Detect which cell encompasses the target text, then output its (X, Y) center coordinate. 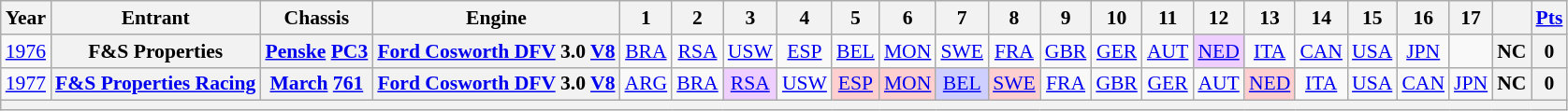
8 (1014, 18)
F&S Properties Racing (155, 84)
Year (26, 18)
4 (805, 18)
3 (750, 18)
Pts (1549, 18)
6 (907, 18)
2 (698, 18)
12 (1218, 18)
1977 (26, 84)
5 (855, 18)
F&S Properties (155, 51)
Engine (496, 18)
1 (646, 18)
17 (1471, 18)
ARG (646, 84)
Penske PC3 (316, 51)
7 (962, 18)
14 (1321, 18)
10 (1117, 18)
15 (1372, 18)
9 (1067, 18)
March 761 (316, 84)
Entrant (155, 18)
13 (1270, 18)
Chassis (316, 18)
1976 (26, 51)
11 (1168, 18)
16 (1423, 18)
